From the cell containing the given text, extract its center point as [X, Y] coordinate. 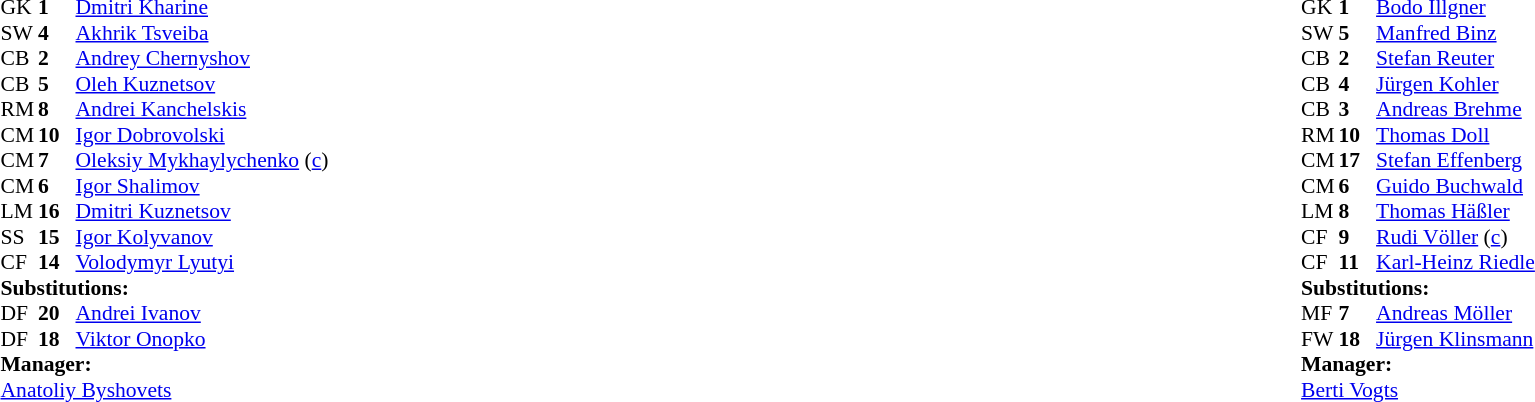
Thomas Häßler [1456, 211]
Andreas Brehme [1456, 109]
Oleh Kuznetsov [202, 84]
Rudi Völler (c) [1456, 237]
16 [57, 211]
17 [1358, 161]
Thomas Doll [1456, 135]
Andrei Kanchelskis [202, 109]
Stefan Effenberg [1456, 161]
Igor Dobrovolski [202, 135]
Igor Shalimov [202, 186]
Andreas Möller [1456, 313]
Viktor Onopko [202, 339]
11 [1358, 263]
Oleksiy Mykhaylychenko (c) [202, 161]
Andrei Ivanov [202, 313]
SS [19, 237]
Manfred Binz [1456, 33]
Jürgen Klinsmann [1456, 339]
MF [1320, 313]
FW [1320, 339]
Karl-Heinz Riedle [1456, 263]
15 [57, 237]
Stefan Reuter [1456, 59]
Andrey Chernyshov [202, 59]
Dmitri Kuznetsov [202, 211]
Volodymyr Lyutyi [202, 263]
Akhrik Tsveiba [202, 33]
Igor Kolyvanov [202, 237]
Jürgen Kohler [1456, 84]
Guido Buchwald [1456, 186]
9 [1358, 237]
14 [57, 263]
20 [57, 313]
3 [1358, 109]
